Determine the (x, y) coordinate at the center of the cell enclosing the given text.  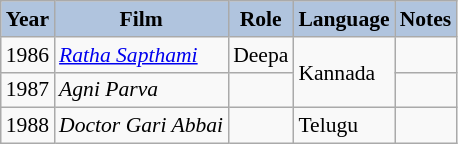
1988 (28, 126)
Language (344, 19)
Telugu (344, 126)
Deepa (260, 55)
Ratha Sapthami (141, 55)
Year (28, 19)
1987 (28, 90)
Role (260, 19)
Notes (426, 19)
Film (141, 19)
Kannada (344, 72)
Agni Parva (141, 90)
Doctor Gari Abbai (141, 126)
1986 (28, 55)
